Return (X, Y) of the center of cell containing provided text 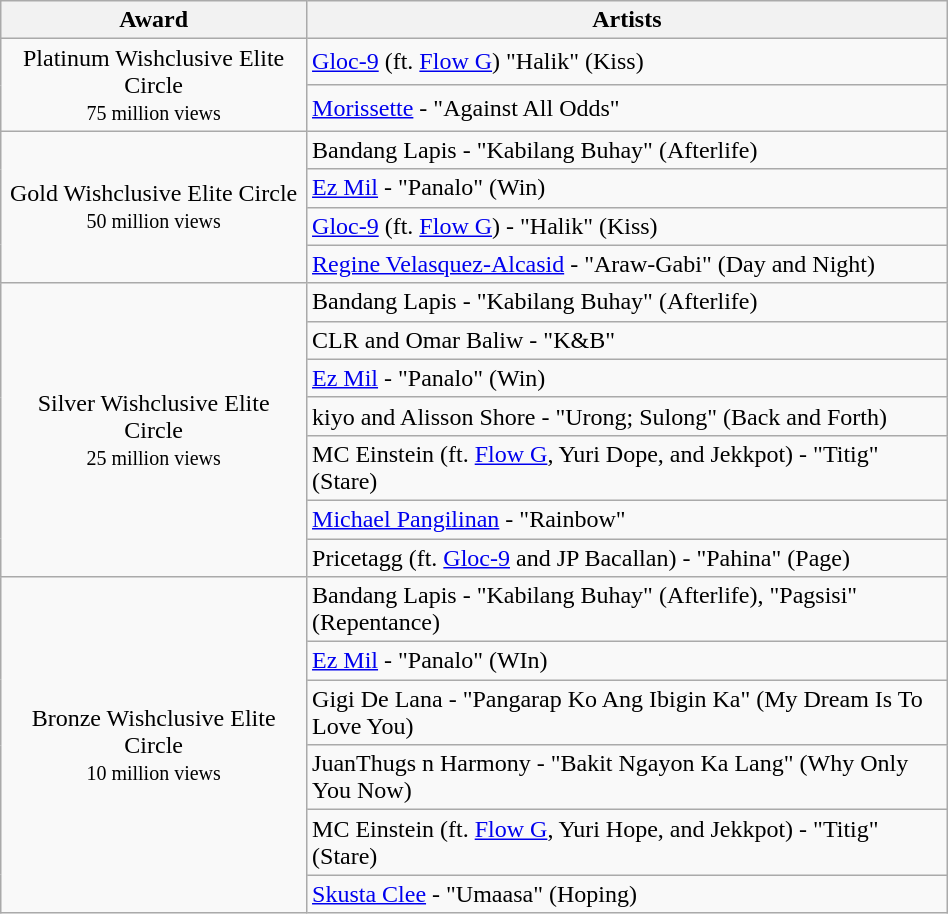
Gloc-9 (ft. Flow G) "Halik" (Kiss) (628, 62)
Gloc-9 (ft. Flow G) - "Halik" (Kiss) (628, 226)
Pricetagg (ft. Gloc-9 and JP Bacallan) - "Pahina" (Page) (628, 557)
Gigi De Lana - "Pangarap Ko Ang Ibigin Ka" (My Dream Is To Love You) (628, 712)
Bronze Wishclusive Elite Circle 10 million views (154, 745)
Silver Wishclusive Elite Circle25 million views (154, 430)
JuanThugs n Harmony - "Bakit Ngayon Ka Lang" (Why Only You Now) (628, 778)
Morissette - "Against All Odds" (628, 108)
CLR and Omar Baliw - "K&B" (628, 340)
Skusta Clee - "Umaasa" (Hoping) (628, 894)
Gold Wishclusive Elite Circle50 million views (154, 207)
Artists (628, 20)
Ez Mil - "Panalo" (WIn) (628, 661)
Regine Velasquez-Alcasid - "Araw-Gabi" (Day and Night) (628, 264)
Platinum Wishclusive Elite Circle75 million views (154, 85)
kiyo and Alisson Shore - "Urong; Sulong" (Back and Forth) (628, 416)
MC Einstein (ft. Flow G, Yuri Hope, and Jekkpot) - "Titig" (Stare) (628, 842)
MC Einstein (ft. Flow G, Yuri Dope, and Jekkpot) - "Titig" (Stare) (628, 468)
Michael Pangilinan - "Rainbow" (628, 519)
Award (154, 20)
Bandang Lapis - "Kabilang Buhay" (Afterlife), "Pagsisi" (Repentance) (628, 610)
